Capture the cell that displays the provided text and extract its [X, Y] central coordinate. 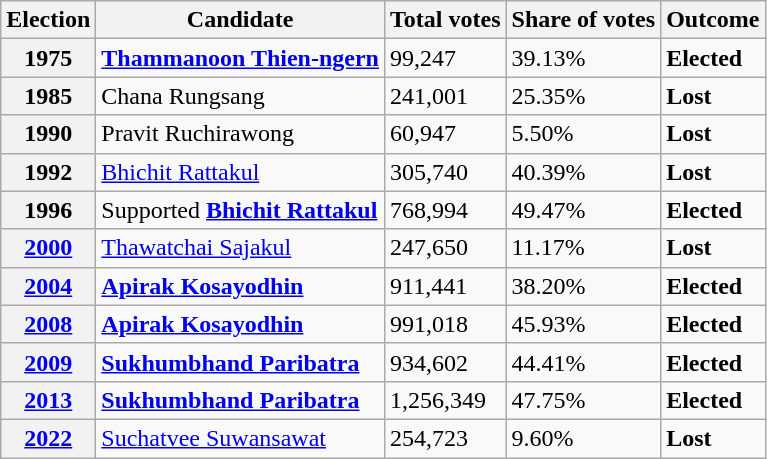
60,947 [445, 134]
1990 [48, 134]
305,740 [445, 172]
241,001 [445, 96]
9.60% [584, 438]
38.20% [584, 286]
2000 [48, 248]
49.47% [584, 210]
47.75% [584, 400]
768,994 [445, 210]
1992 [48, 172]
934,602 [445, 362]
Candidate [240, 20]
45.93% [584, 324]
Thawatchai Sajakul [240, 248]
25.35% [584, 96]
40.39% [584, 172]
1996 [48, 210]
99,247 [445, 58]
Chana Rungsang [240, 96]
991,018 [445, 324]
44.41% [584, 362]
2004 [48, 286]
2008 [48, 324]
5.50% [584, 134]
11.17% [584, 248]
39.13% [584, 58]
1,256,349 [445, 400]
Total votes [445, 20]
911,441 [445, 286]
Pravit Ruchirawong [240, 134]
254,723 [445, 438]
2013 [48, 400]
Thammanoon Thien-ngern [240, 58]
Suchatvee Suwansawat [240, 438]
247,650 [445, 248]
1975 [48, 58]
1985 [48, 96]
2009 [48, 362]
Supported Bhichit Rattakul [240, 210]
2022 [48, 438]
Bhichit Rattakul [240, 172]
Election [48, 20]
Outcome [713, 20]
Share of votes [584, 20]
